Scan for the cell matching the given text and deliver its (X, Y) coordinate at center. 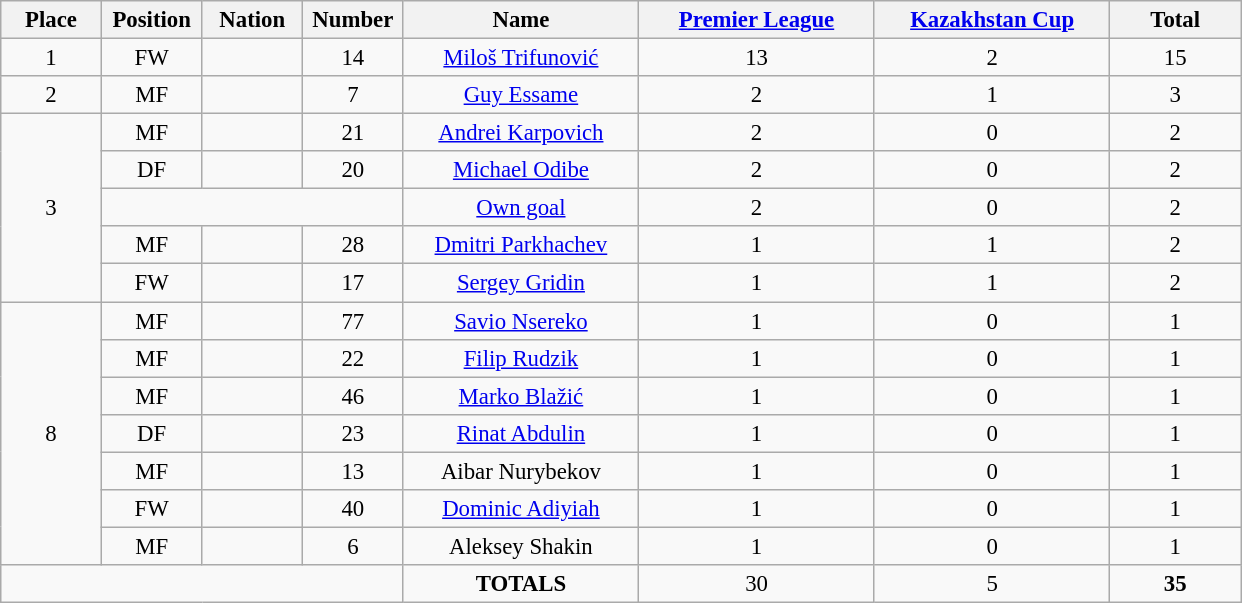
TOTALS (521, 584)
46 (354, 396)
40 (354, 509)
Place (52, 20)
Filip Rudzik (521, 358)
17 (354, 283)
Andrei Karpovich (521, 133)
14 (354, 58)
23 (354, 433)
Position (152, 20)
Name (521, 20)
6 (354, 546)
28 (354, 245)
Michael Odibe (521, 170)
Rinat Abdulin (521, 433)
8 (52, 434)
Kazakhstan Cup (992, 20)
15 (1176, 58)
35 (1176, 584)
22 (354, 358)
Dmitri Parkhachev (521, 245)
Guy Essame (521, 95)
Total (1176, 20)
Own goal (521, 208)
Sergey Gridin (521, 283)
77 (354, 321)
Nation (252, 20)
5 (992, 584)
Savio Nsereko (521, 321)
Marko Blažić (521, 396)
Miloš Trifunović (521, 58)
20 (354, 170)
21 (354, 133)
Aibar Nurybekov (521, 471)
30 (757, 584)
Number (354, 20)
Dominic Adiyiah (521, 509)
Aleksey Shakin (521, 546)
Premier League (757, 20)
7 (354, 95)
